Pinpoint the cell where the given text exists, returning its (X, Y) midpoint coordinate. 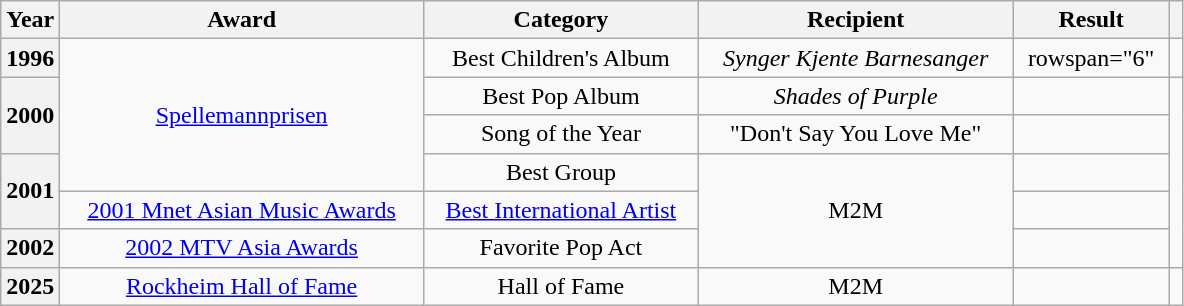
2001 (30, 191)
2001 Mnet Asian Music Awards (242, 210)
Best Pop Album (560, 96)
Recipient (855, 20)
Award (242, 20)
2000 (30, 115)
Synger Kjente Barnesanger (855, 58)
1996 (30, 58)
Best International Artist (560, 210)
Result (1091, 20)
Year (30, 20)
Song of the Year (560, 134)
"Don't Say You Love Me" (855, 134)
Shades of Purple (855, 96)
Hall of Fame (560, 286)
Best Children's Album (560, 58)
rowspan="6" (1091, 58)
Favorite Pop Act (560, 248)
2002 (30, 248)
Spellemannprisen (242, 115)
Category (560, 20)
2025 (30, 286)
2002 MTV Asia Awards (242, 248)
Best Group (560, 172)
Rockheim Hall of Fame (242, 286)
